Return [x, y] of the center of cell containing provided text 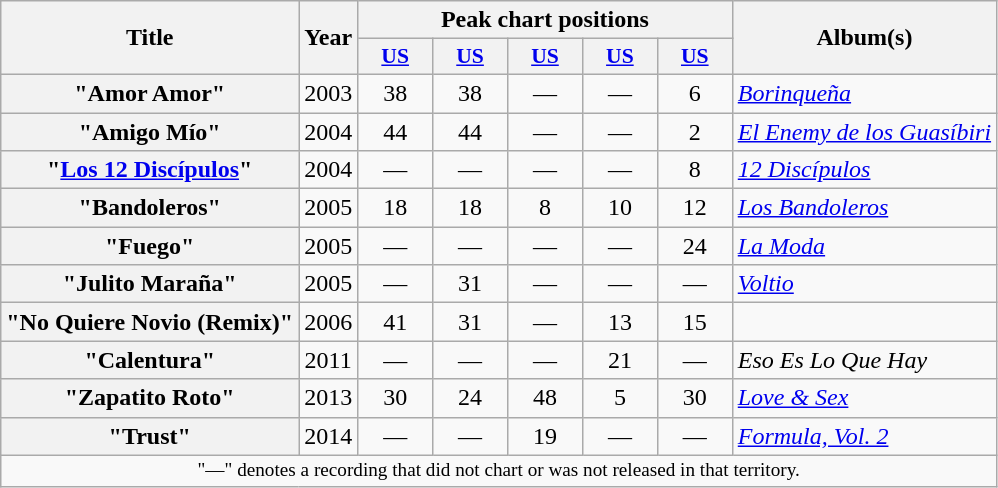
Los Bandoleros [864, 208]
2003 [328, 93]
15 [694, 322]
"Amor Amor" [150, 93]
"Zapatito Roto" [150, 398]
19 [546, 436]
Love & Sex [864, 398]
21 [620, 360]
Peak chart positions [546, 20]
"Los 12 Discípulos" [150, 170]
Formula, Vol. 2 [864, 436]
Voltio [864, 284]
"Julito Maraña" [150, 284]
"Fuego" [150, 246]
13 [620, 322]
"Calentura" [150, 360]
"Bandoleros" [150, 208]
10 [620, 208]
"—" denotes a recording that did not chart or was not released in that territory. [499, 471]
"Trust" [150, 436]
2006 [328, 322]
12 Discípulos [864, 170]
"Amigo Mío" [150, 131]
El Enemy de los Guasíbiri [864, 131]
41 [396, 322]
Year [328, 38]
Title [150, 38]
"No Quiere Novio (Remix)" [150, 322]
Eso Es Lo Que Hay [864, 360]
12 [694, 208]
Borinqueña [864, 93]
2013 [328, 398]
2014 [328, 436]
48 [546, 398]
Album(s) [864, 38]
2 [694, 131]
La Moda [864, 246]
5 [620, 398]
6 [694, 93]
2011 [328, 360]
